Extract the [X, Y] coordinate from the center of the cell holding the provided text.  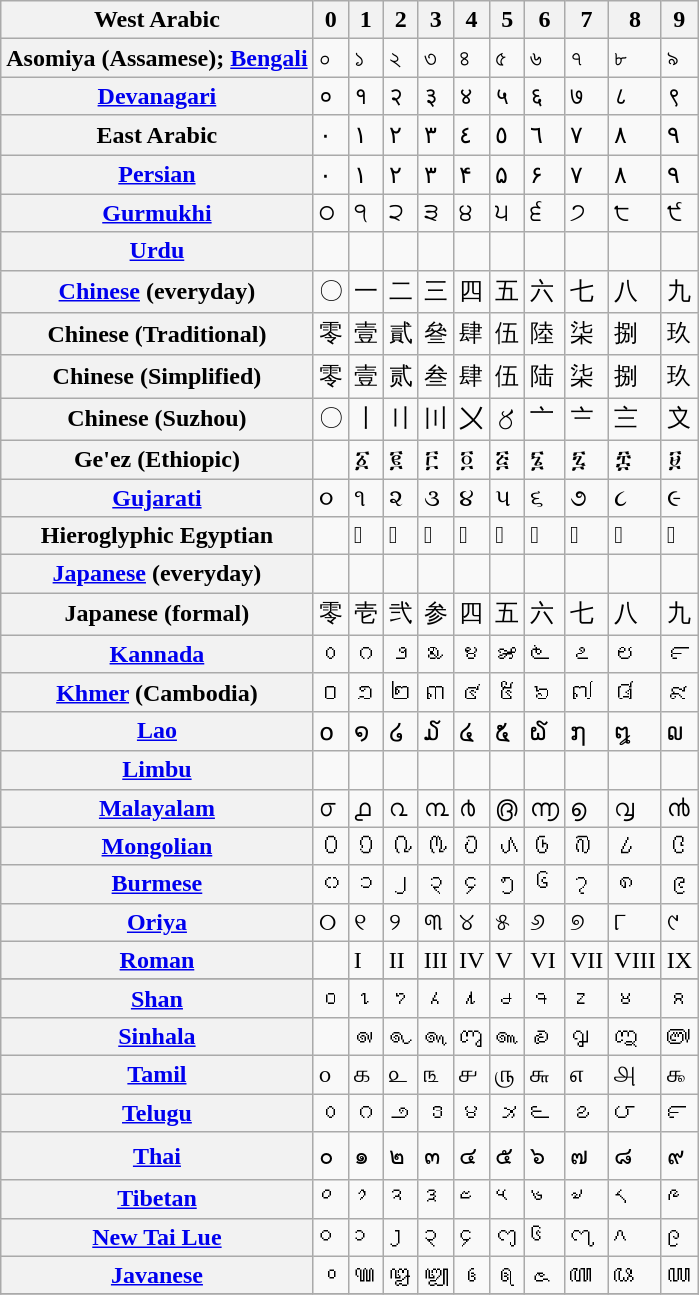
૫ [508, 497]
႗ [586, 998]
१ [366, 96]
𑇡 [366, 1036]
၀ [330, 884]
० [330, 96]
౬ [545, 1113]
၇ [586, 884]
༨ [635, 1199]
൦ [330, 808]
Asomiya (Assamese); Bengali [157, 58]
୪ [471, 922]
٤ [471, 135]
᠔ [471, 846]
二 [400, 292]
᠖ [545, 846]
໔ [471, 731]
᧓ [436, 1237]
౨ [400, 1113]
൬ [545, 808]
Limbu [157, 770]
Devanagari [157, 96]
VII [586, 960]
᧒ [400, 1237]
〡 [366, 420]
४ [471, 96]
叄 [436, 334]
៧ [586, 692]
૧ [366, 497]
୫ [508, 922]
༤ [471, 1199]
౪ [471, 1113]
૩ [436, 497]
〥 [508, 420]
᧘ [635, 1237]
೦ [330, 654]
๐ [330, 1156]
3 [436, 20]
〧 [586, 420]
੧ [366, 213]
૨ [400, 497]
൩ [436, 808]
᠕ [508, 846]
2 [400, 20]
፯ [586, 459]
꧔ [471, 1275]
፩ [366, 459]
᠗ [586, 846]
৬ [545, 58]
贰 [400, 376]
VI [545, 960]
၄ [471, 884]
೫ [508, 654]
႖ [545, 998]
VIII [635, 960]
۵ [508, 174]
५ [508, 96]
᠑ [366, 846]
៤ [471, 692]
੫ [508, 213]
೬ [545, 654]
貳 [400, 334]
一 [366, 292]
୮ [635, 922]
۴ [471, 174]
༡ [366, 1199]
൨ [400, 808]
୩ [436, 922]
੦ [330, 213]
Persian [157, 174]
௧ [366, 1074]
௨ [400, 1074]
᧐ [330, 1237]
Khmer (Cambodia) [157, 692]
6 [545, 20]
௮ [635, 1074]
Lao [157, 731]
႙ [679, 998]
Burmese [157, 884]
0 [330, 20]
၂ [400, 884]
௬ [545, 1074]
〤 [471, 420]
៣ [436, 692]
੪ [471, 213]
፫ [436, 459]
೪ [471, 654]
០ [330, 692]
૦ [330, 497]
Roman [157, 960]
୧ [366, 922]
႐ [330, 998]
༠ [330, 1199]
໗ [586, 731]
௯ [679, 1074]
๓ [436, 1156]
፪ [400, 459]
୭ [586, 922]
၆ [545, 884]
〣 [436, 420]
໑ [366, 731]
౦ [330, 1113]
၉ [679, 884]
Thai [157, 1156]
꧖ [545, 1275]
꧘ [635, 1275]
೩ [436, 654]
Chinese (everyday) [157, 292]
᧕ [508, 1237]
𓏺 [366, 536]
੮ [635, 213]
Chinese (Suzhou) [157, 420]
೮ [635, 654]
৫ [508, 58]
໖ [545, 731]
౯ [679, 1113]
൭ [586, 808]
༩ [679, 1199]
壱 [366, 614]
Chinese (Traditional) [157, 334]
〩 [679, 420]
᧖ [545, 1237]
Japanese (everyday) [157, 574]
੨ [400, 213]
𓏾 [508, 536]
३ [436, 96]
০ [330, 58]
𑇤 [471, 1036]
𑇢 [400, 1036]
႓ [436, 998]
௩ [436, 1074]
弐 [400, 614]
᧑ [366, 1237]
᧙ [679, 1237]
९ [679, 96]
೭ [586, 654]
᠒ [400, 846]
IX [679, 960]
๙ [679, 1156]
௫ [508, 1074]
༦ [545, 1199]
꧑ [366, 1275]
II [400, 960]
೨ [400, 654]
III [436, 960]
२ [400, 96]
7 [586, 20]
Urdu [157, 251]
౭ [586, 1113]
Japanese (formal) [157, 614]
១ [366, 692]
1 [366, 20]
൫ [508, 808]
๖ [545, 1156]
5 [508, 20]
᠙ [679, 846]
〢 [400, 420]
૯ [679, 497]
६ [545, 96]
Gujarati [157, 497]
New Tai Lue [157, 1237]
໒ [400, 731]
𑇥 [508, 1036]
၅ [508, 884]
I [366, 960]
፮ [545, 459]
២ [400, 692]
๘ [635, 1156]
꧒ [400, 1275]
𓐂 [679, 536]
Tibetan [157, 1199]
༧ [586, 1199]
Javanese [157, 1275]
𓐀 [586, 536]
፬ [471, 459]
៥ [508, 692]
𓏿 [545, 536]
৩ [436, 58]
Gurmukhi [157, 213]
৭ [586, 58]
๕ [508, 1156]
੬ [545, 213]
4 [471, 20]
၃ [436, 884]
৮ [635, 58]
Sinhala [157, 1036]
೧ [366, 654]
Telugu [157, 1113]
႔ [471, 998]
Kannada [157, 654]
୦ [330, 922]
፱ [679, 459]
፰ [635, 459]
〨 [635, 420]
Oriya [157, 922]
೯ [679, 654]
三 [436, 292]
๔ [471, 1156]
᠓ [436, 846]
༢ [400, 1199]
൪ [471, 808]
໓ [436, 731]
੭ [586, 213]
၁ [366, 884]
៩ [679, 692]
꧗ [586, 1275]
৪ [471, 58]
Malayalam [157, 808]
႕ [508, 998]
叁 [436, 376]
፭ [508, 459]
〦 [545, 420]
୨ [400, 922]
᧗ [586, 1237]
West Arabic [157, 20]
౫ [508, 1113]
𑇩 [679, 1036]
൧ [366, 808]
𓏻 [400, 536]
𓐁 [635, 536]
𑇦 [545, 1036]
୬ [545, 922]
Tamil [157, 1074]
𑇧 [586, 1036]
Ge'ez (Ethiopic) [157, 459]
૭ [586, 497]
༥ [508, 1199]
陸 [545, 334]
Shan [157, 998]
౩ [436, 1113]
႘ [635, 998]
౮ [635, 1113]
૮ [635, 497]
៨ [635, 692]
V [508, 960]
᧔ [471, 1237]
७ [586, 96]
૬ [545, 497]
IV [471, 960]
𓏼 [436, 536]
Chinese (Simplified) [157, 376]
႒ [400, 998]
𑇨 [635, 1036]
႑ [366, 998]
๒ [400, 1156]
໘ [635, 731]
৯ [679, 58]
꧕ [508, 1275]
𑇣 [436, 1036]
۶ [545, 174]
๑ [366, 1156]
陆 [545, 376]
২ [400, 58]
໕ [508, 731]
୯ [679, 922]
៦ [545, 692]
๗ [586, 1156]
১ [366, 58]
9 [679, 20]
٦ [545, 135]
໙ [679, 731]
Mongolian [157, 846]
٥ [508, 135]
௭ [586, 1074]
੯ [679, 213]
၈ [635, 884]
᠘ [635, 846]
८ [635, 96]
૪ [471, 497]
൮ [635, 808]
Hieroglyphic Egyptian [157, 536]
𓏽 [471, 536]
౧ [366, 1113]
꧓ [436, 1275]
꧙ [679, 1275]
꧐ [330, 1275]
参 [436, 614]
8 [635, 20]
௪ [471, 1074]
௦ [330, 1074]
East Arabic [157, 135]
᠐ [330, 846]
༣ [436, 1199]
൯ [679, 808]
੩ [436, 213]
໐ [330, 731]
